Find where the given text appears and provide that cell's center as (X, Y) coordinate. 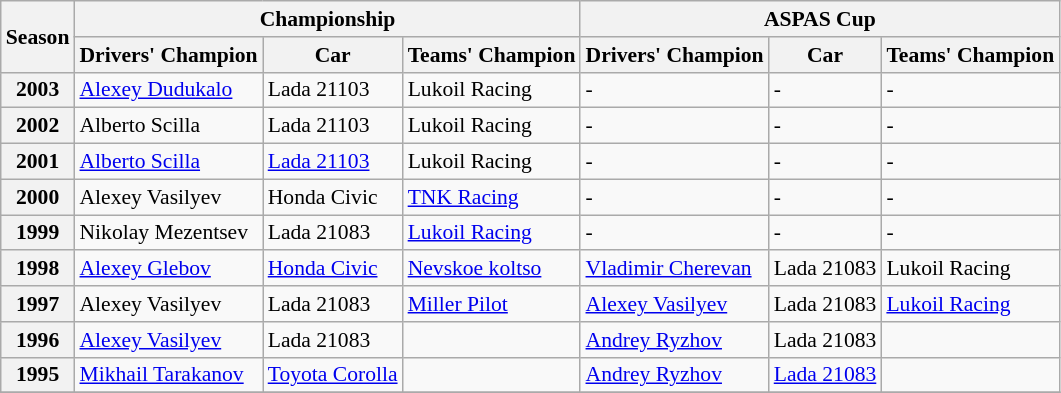
2003 (38, 90)
Nikolay Mezentsev (168, 233)
Alexey Glebov (168, 269)
Championship (327, 19)
TNK Racing (492, 197)
Season (38, 36)
Miller Pilot (492, 304)
1996 (38, 340)
1999 (38, 233)
ASPAS Cup (820, 19)
2002 (38, 126)
Alexey Dudukalo (168, 90)
Vladimir Cherevan (674, 269)
2000 (38, 197)
Mikhail Tarakanov (168, 375)
2001 (38, 162)
Toyota Corolla (333, 375)
1997 (38, 304)
Nevskoe koltso (492, 269)
1995 (38, 375)
1998 (38, 269)
